For the text-containing cell, return its midpoint in [X, Y] coordinate format. 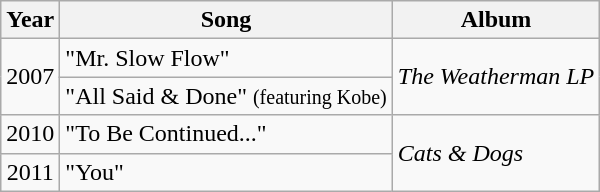
Year [30, 20]
"All Said & Done" (featuring Kobe) [226, 96]
2011 [30, 172]
"To Be Continued..." [226, 134]
"Mr. Slow Flow" [226, 58]
Song [226, 20]
Cats & Dogs [496, 153]
2007 [30, 77]
"You" [226, 172]
The Weatherman LP [496, 77]
Album [496, 20]
2010 [30, 134]
